Return [X, Y] of the center of cell containing provided text 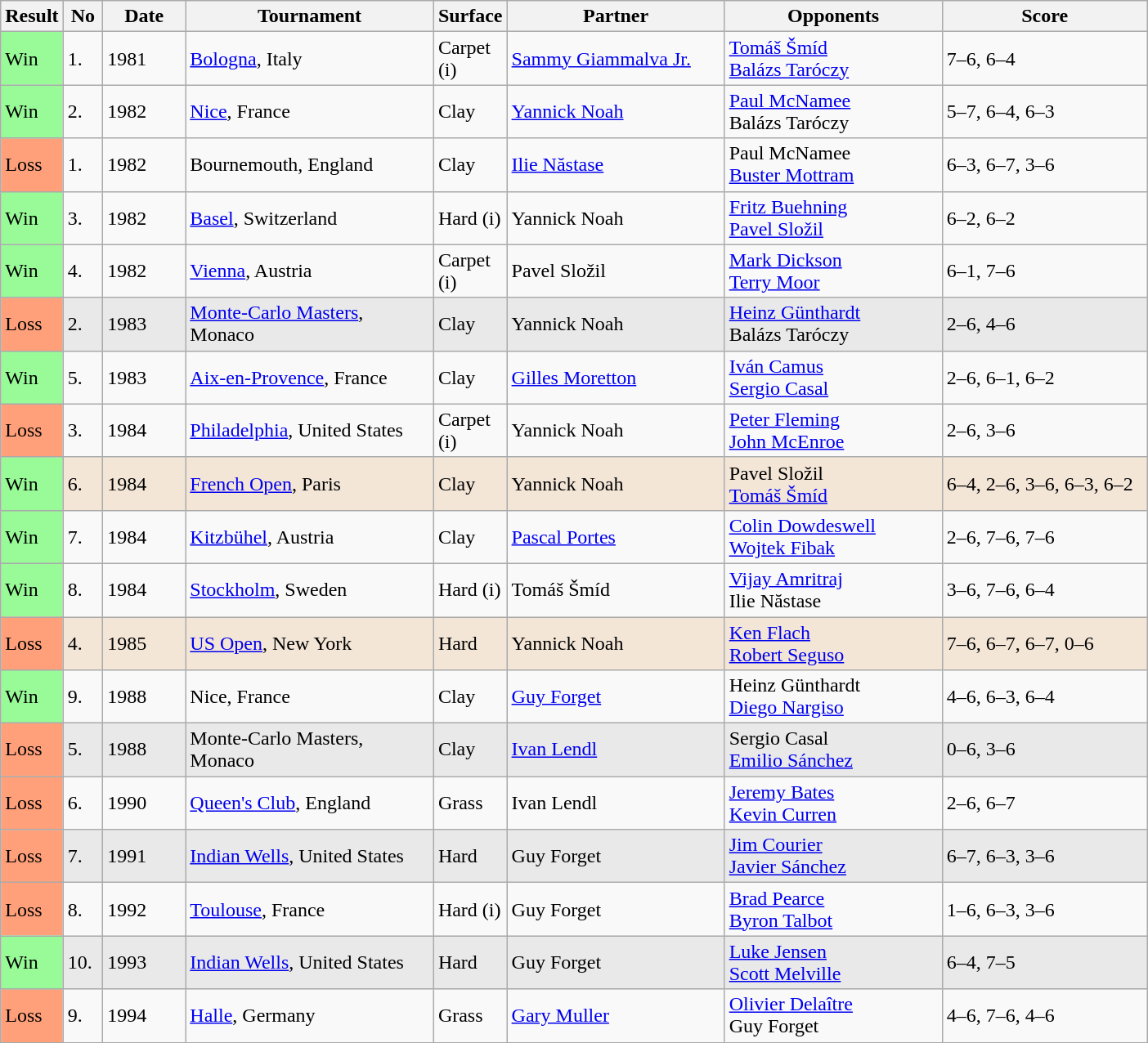
Ilie Năstase [616, 165]
Paul McNamee Buster Mottram [833, 165]
Toulouse, France [310, 909]
Queen's Club, England [310, 803]
1981 [144, 59]
4–6, 7–6, 4–6 [1045, 1015]
Score [1045, 16]
7–6, 6–4 [1045, 59]
Pavel Složil Tomáš Šmíd [833, 484]
Luke Jensen Scott Melville [833, 963]
Tomáš Šmíd [616, 590]
6–1, 7–6 [1045, 271]
2–6, 3–6 [1045, 430]
Basel, Switzerland [310, 217]
Olivier Delaître Guy Forget [833, 1015]
Pavel Složil [616, 271]
7–6, 6–7, 6–7, 0–6 [1045, 642]
Sergio Casal Emilio Sánchez [833, 750]
Jeremy Bates Kevin Curren [833, 803]
4–6, 6–3, 6–4 [1045, 696]
6–2, 6–2 [1045, 217]
Vienna, Austria [310, 271]
Heinz Günthardt Balázs Taróczy [833, 324]
Pascal Portes [616, 536]
Sammy Giammalva Jr. [616, 59]
Gary Muller [616, 1015]
3–6, 7–6, 6–4 [1045, 590]
6–4, 7–5 [1045, 963]
Mark Dickson Terry Moor [833, 271]
Tournament [310, 16]
6–3, 6–7, 3–6 [1045, 165]
2–6, 6–7 [1045, 803]
6–4, 2–6, 3–6, 6–3, 6–2 [1045, 484]
Ken Flach Robert Seguso [833, 642]
1994 [144, 1015]
5–7, 6–4, 6–3 [1045, 111]
Peter Fleming John McEnroe [833, 430]
Iván Camus Sergio Casal [833, 378]
Kitzbühel, Austria [310, 536]
Stockholm, Sweden [310, 590]
US Open, New York [310, 642]
Aix-en-Provence, France [310, 378]
0–6, 3–6 [1045, 750]
1991 [144, 857]
Date [144, 16]
Surface [470, 16]
1990 [144, 803]
Vijay Amritraj Ilie Năstase [833, 590]
1993 [144, 963]
1985 [144, 642]
Bologna, Italy [310, 59]
1992 [144, 909]
No [83, 16]
Opponents [833, 16]
6–7, 6–3, 3–6 [1045, 857]
Partner [616, 16]
French Open, Paris [310, 484]
Tomáš Šmíd Balázs Taróczy [833, 59]
Brad Pearce Byron Talbot [833, 909]
Result [32, 16]
Halle, Germany [310, 1015]
Colin Dowdeswell Wojtek Fibak [833, 536]
Jim Courier Javier Sánchez [833, 857]
Philadelphia, United States [310, 430]
2–6, 6–1, 6–2 [1045, 378]
Bournemouth, England [310, 165]
Paul McNamee Balázs Taróczy [833, 111]
Heinz Günthardt Diego Nargiso [833, 696]
2–6, 4–6 [1045, 324]
2–6, 7–6, 7–6 [1045, 536]
Gilles Moretton [616, 378]
10. [83, 963]
Fritz Buehning Pavel Složil [833, 217]
1–6, 6–3, 3–6 [1045, 909]
